Return the (X, Y) coordinate for the center point of the cell that contains the specified text.  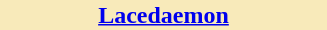
Lacedaemon (164, 15)
